Scan for the cell matching the given text and deliver its (X, Y) coordinate at center. 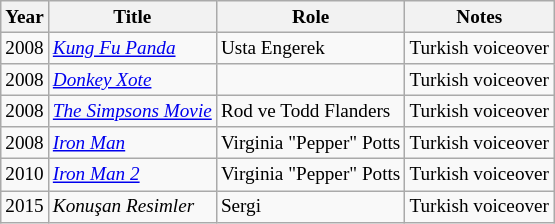
2010 (25, 175)
Rod ve Todd Flanders (310, 111)
2015 (25, 206)
Title (132, 17)
Iron Man 2 (132, 175)
Role (310, 17)
Year (25, 17)
The Simpsons Movie (132, 111)
Donkey Xote (132, 80)
Notes (480, 17)
Usta Engerek (310, 48)
Konuşan Resimler (132, 206)
Kung Fu Panda (132, 48)
Sergi (310, 206)
Iron Man (132, 143)
